From the cell containing the given text, extract its center point as (X, Y) coordinate. 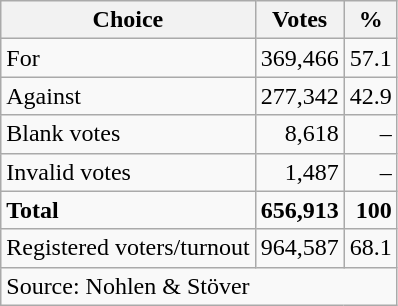
Votes (300, 20)
Blank votes (128, 134)
Against (128, 96)
For (128, 58)
100 (370, 210)
Total (128, 210)
656,913 (300, 210)
964,587 (300, 248)
1,487 (300, 172)
8,618 (300, 134)
369,466 (300, 58)
57.1 (370, 58)
42.9 (370, 96)
Choice (128, 20)
Source: Nohlen & Stöver (199, 286)
68.1 (370, 248)
% (370, 20)
277,342 (300, 96)
Invalid votes (128, 172)
Registered voters/turnout (128, 248)
